Detect which cell encompasses the target text, then output its (X, Y) center coordinate. 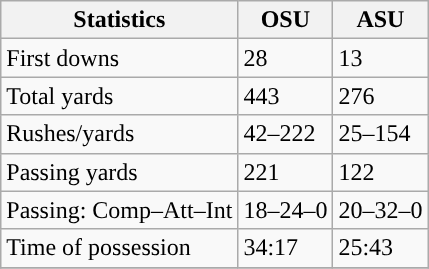
13 (380, 58)
28 (286, 58)
OSU (286, 20)
First downs (120, 58)
276 (380, 96)
25:43 (380, 248)
Passing: Comp–Att–Int (120, 210)
443 (286, 96)
Total yards (120, 96)
Time of possession (120, 248)
ASU (380, 20)
25–154 (380, 134)
20–32–0 (380, 210)
Statistics (120, 20)
122 (380, 172)
34:17 (286, 248)
42–222 (286, 134)
221 (286, 172)
18–24–0 (286, 210)
Rushes/yards (120, 134)
Passing yards (120, 172)
